For the text-containing cell, return its midpoint in (x, y) coordinate format. 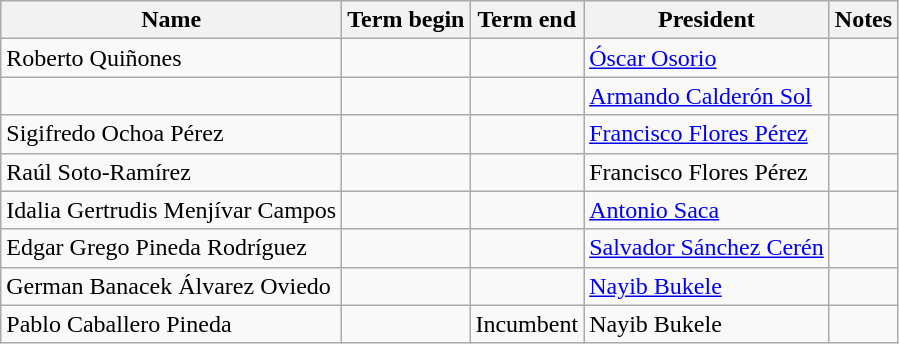
German Banacek Álvarez Oviedo (172, 286)
Raúl Soto-Ramírez (172, 172)
Salvador Sánchez Cerén (707, 248)
Term end (527, 20)
Edgar Grego Pineda Rodríguez (172, 248)
Sigifredo Ochoa Pérez (172, 134)
Antonio Saca (707, 210)
Roberto Quiñones (172, 58)
President (707, 20)
Name (172, 20)
Óscar Osorio (707, 58)
Incumbent (527, 324)
Term begin (406, 20)
Armando Calderón Sol (707, 96)
Pablo Caballero Pineda (172, 324)
Idalia Gertrudis Menjívar Campos (172, 210)
Notes (863, 20)
